Scan for the cell matching the given text and deliver its [x, y] coordinate at center. 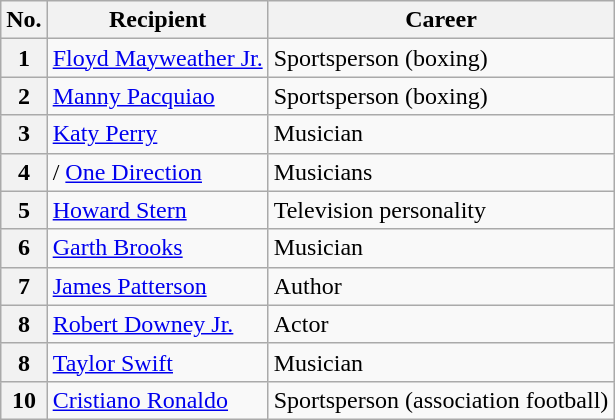
Howard Stern [158, 210]
3 [24, 134]
Robert Downey Jr. [158, 324]
Author [441, 286]
6 [24, 248]
Garth Brooks [158, 248]
5 [24, 210]
10 [24, 400]
Musicians [441, 172]
Cristiano Ronaldo [158, 400]
No. [24, 20]
7 [24, 286]
Sportsperson (association football) [441, 400]
Actor [441, 324]
1 [24, 58]
4 [24, 172]
Television personality [441, 210]
Katy Perry [158, 134]
2 [24, 96]
/ One Direction [158, 172]
Manny Pacquiao [158, 96]
Floyd Mayweather Jr. [158, 58]
Taylor Swift [158, 362]
Career [441, 20]
Recipient [158, 20]
James Patterson [158, 286]
